For the text-containing cell, return its midpoint in (x, y) coordinate format. 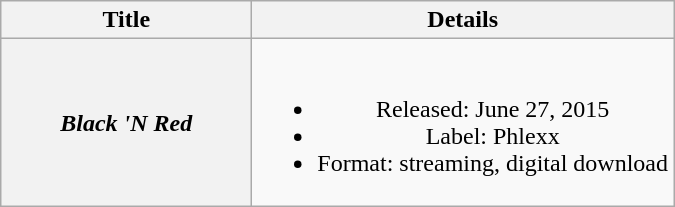
Released: June 27, 2015Label: PhlexxFormat: streaming, digital download (463, 122)
Title (126, 20)
Details (463, 20)
Black 'N Red (126, 122)
